Pinpoint the cell where the given text exists, returning its (x, y) midpoint coordinate. 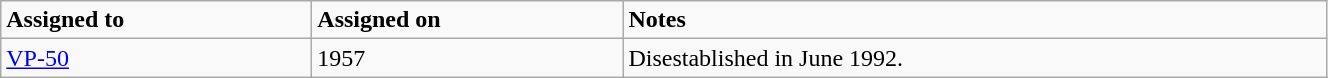
Disestablished in June 1992. (975, 58)
1957 (468, 58)
VP-50 (156, 58)
Assigned on (468, 20)
Notes (975, 20)
Assigned to (156, 20)
